Search for the cell housing the specified text and yield its (X, Y) center coordinate. 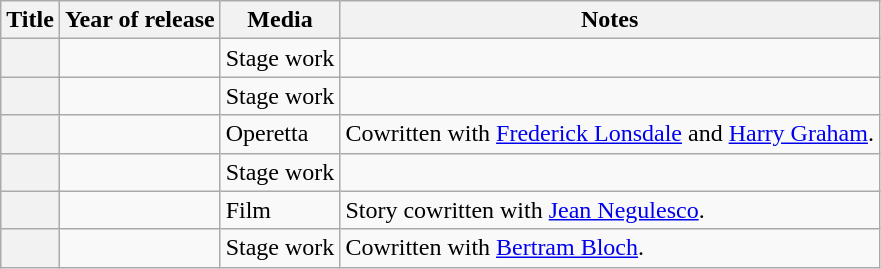
Title (30, 20)
Cowritten with Frederick Lonsdale and Harry Graham. (610, 134)
Year of release (140, 20)
Media (280, 20)
Film (280, 210)
Notes (610, 20)
Operetta (280, 134)
Cowritten with Bertram Bloch. (610, 248)
Story cowritten with Jean Negulesco. (610, 210)
